Detect which cell encompasses the target text, then output its (x, y) center coordinate. 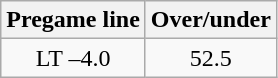
52.5 (210, 58)
LT –4.0 (74, 58)
Pregame line (74, 20)
Over/under (210, 20)
